From the cell containing the given text, extract its center point as [X, Y] coordinate. 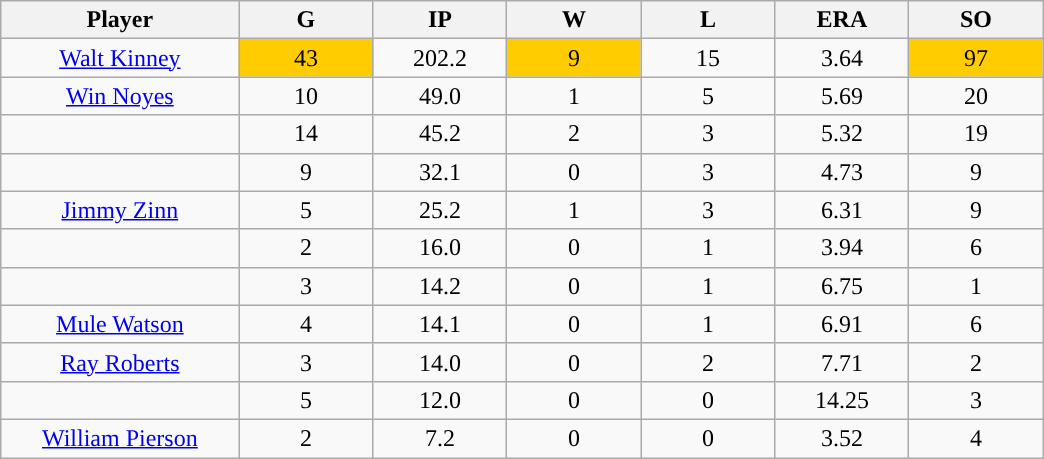
6.91 [842, 324]
W [574, 20]
3.64 [842, 58]
14 [306, 134]
G [306, 20]
6.31 [842, 210]
10 [306, 96]
3.52 [842, 438]
Win Noyes [120, 96]
5.32 [842, 134]
William Pierson [120, 438]
Mule Watson [120, 324]
14.0 [440, 362]
SO [976, 20]
7.71 [842, 362]
4.73 [842, 172]
Player [120, 20]
32.1 [440, 172]
16.0 [440, 248]
49.0 [440, 96]
15 [708, 58]
25.2 [440, 210]
20 [976, 96]
14.2 [440, 286]
14.1 [440, 324]
12.0 [440, 400]
7.2 [440, 438]
202.2 [440, 58]
Walt Kinney [120, 58]
45.2 [440, 134]
6.75 [842, 286]
Jimmy Zinn [120, 210]
3.94 [842, 248]
14.25 [842, 400]
19 [976, 134]
Ray Roberts [120, 362]
5.69 [842, 96]
ERA [842, 20]
43 [306, 58]
IP [440, 20]
97 [976, 58]
L [708, 20]
